Pinpoint the cell where the given text exists, returning its [x, y] midpoint coordinate. 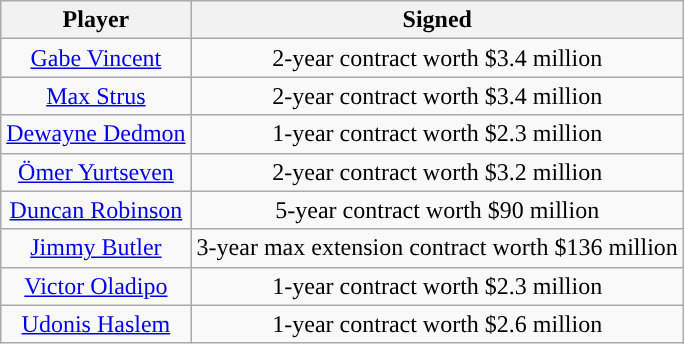
Gabe Vincent [96, 58]
3-year max extension contract worth $136 million [437, 248]
Dewayne Dedmon [96, 134]
1-year contract worth $2.6 million [437, 324]
2-year contract worth $3.2 million [437, 172]
Ömer Yurtseven [96, 172]
Max Strus [96, 96]
Signed [437, 20]
5-year contract worth $90 million [437, 210]
Victor Oladipo [96, 286]
Duncan Robinson [96, 210]
Jimmy Butler [96, 248]
Player [96, 20]
Udonis Haslem [96, 324]
